Output the [x, y] coordinate of the center of the cell containing the given text.  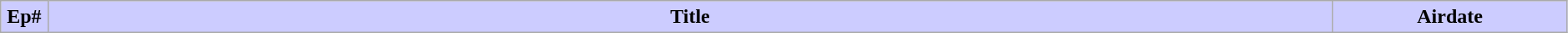
Airdate [1450, 17]
Ep# [24, 17]
Title [690, 17]
